From the cell containing the given text, extract its center point as (X, Y) coordinate. 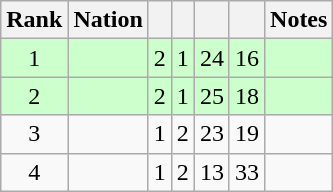
Notes (299, 20)
Rank (34, 20)
19 (246, 134)
24 (212, 58)
23 (212, 134)
25 (212, 96)
18 (246, 96)
13 (212, 172)
16 (246, 58)
Nation (108, 20)
3 (34, 134)
4 (34, 172)
33 (246, 172)
